Identify which cell holds the provided text, then report its (X, Y) central coordinate. 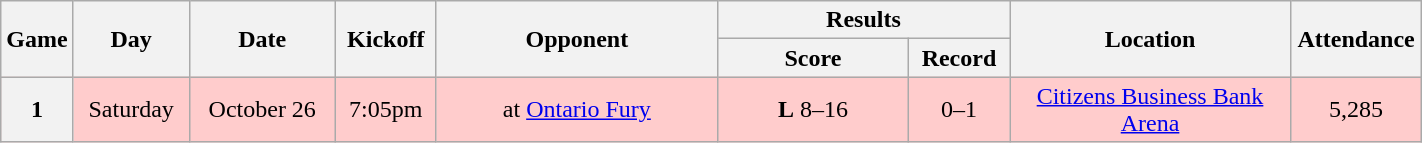
Saturday (131, 110)
at Ontario Fury (576, 110)
Date (262, 39)
October 26 (262, 110)
Citizens Business Bank Arena (1150, 110)
Opponent (576, 39)
Location (1150, 39)
1 (37, 110)
7:05pm (386, 110)
0–1 (958, 110)
5,285 (1356, 110)
L 8–16 (812, 110)
Results (863, 20)
Day (131, 39)
Record (958, 58)
Kickoff (386, 39)
Attendance (1356, 39)
Score (812, 58)
Game (37, 39)
